Identify which cell holds the provided text, then report its [x, y] central coordinate. 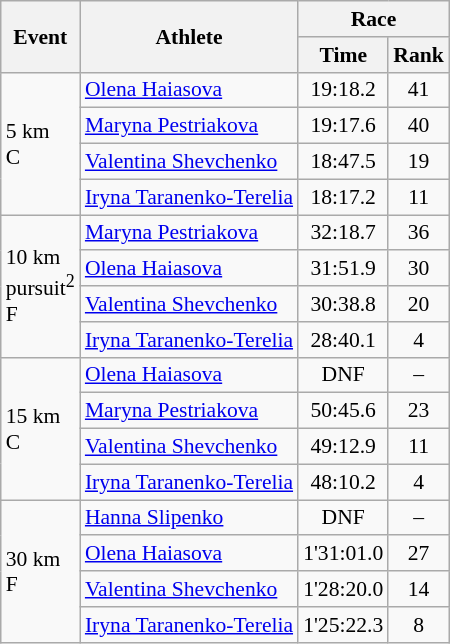
30 km F [40, 571]
32:18.7 [343, 233]
Race [374, 19]
18:47.5 [343, 162]
15 km C [40, 428]
41 [418, 90]
Rank [418, 55]
28:40.1 [343, 340]
23 [418, 411]
40 [418, 126]
Event [40, 36]
Athlete [189, 36]
19 [418, 162]
1'31:01.0 [343, 554]
Time [343, 55]
10 km pursuit2 F [40, 286]
49:12.9 [343, 447]
14 [418, 589]
19:18.2 [343, 90]
20 [418, 304]
31:51.9 [343, 269]
8 [418, 625]
27 [418, 554]
18:17.2 [343, 197]
5 km C [40, 143]
30:38.8 [343, 304]
30 [418, 269]
19:17.6 [343, 126]
50:45.6 [343, 411]
Hanna Slipenko [189, 518]
1'25:22.3 [343, 625]
48:10.2 [343, 482]
1'28:20.0 [343, 589]
36 [418, 233]
